Identify which cell holds the provided text, then report its [X, Y] central coordinate. 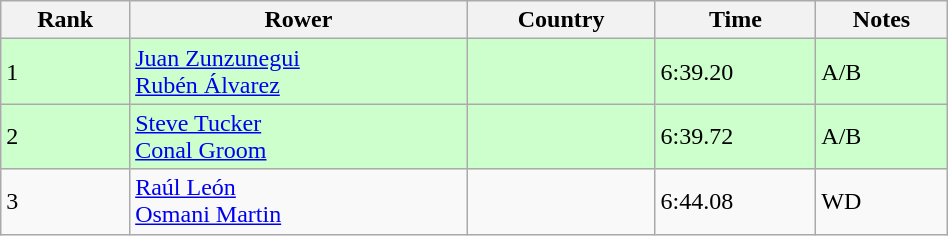
Notes [882, 20]
Raúl León Osmani Martin [299, 202]
1 [66, 72]
WD [882, 202]
3 [66, 202]
Rank [66, 20]
Country [561, 20]
6:39.72 [736, 136]
Juan Zunzunegui Rubén Álvarez [299, 72]
Steve Tucker Conal Groom [299, 136]
Rower [299, 20]
Time [736, 20]
2 [66, 136]
6:39.20 [736, 72]
6:44.08 [736, 202]
